From the cell containing the given text, extract its center point as [X, Y] coordinate. 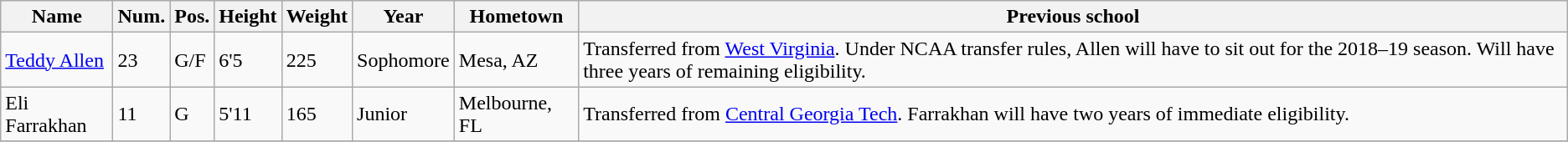
G [193, 114]
5'11 [248, 114]
Year [404, 17]
Junior [404, 114]
Melbourne, FL [516, 114]
Previous school [1074, 17]
Eli Farrakhan [57, 114]
225 [317, 60]
Name [57, 17]
Weight [317, 17]
Transferred from Central Georgia Tech. Farrakhan will have two years of immediate eligibility. [1074, 114]
6'5 [248, 60]
165 [317, 114]
Num. [142, 17]
G/F [193, 60]
Teddy Allen [57, 60]
11 [142, 114]
23 [142, 60]
Mesa, AZ [516, 60]
Sophomore [404, 60]
Height [248, 17]
Pos. [193, 17]
Hometown [516, 17]
